Detect which cell encompasses the target text, then output its [x, y] center coordinate. 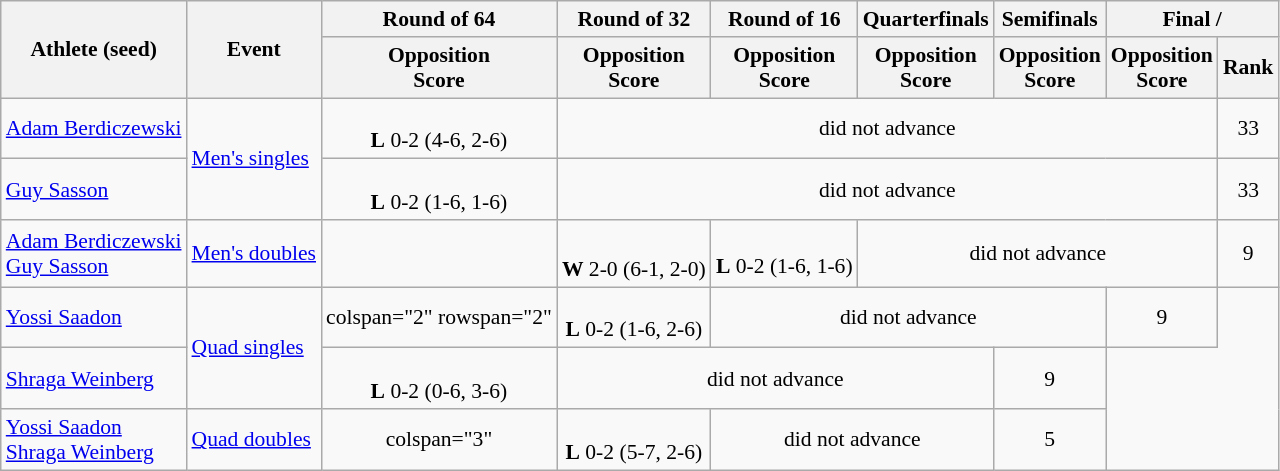
Quarterfinals [926, 19]
L 0-2 (1-6, 2-6) [634, 318]
Quad singles [254, 348]
Event [254, 50]
W 2-0 (6-1, 2-0) [634, 254]
L 0-2 (5-7, 2-6) [634, 440]
Rank [1248, 68]
Semifinals [1050, 19]
L 0-2 (4-6, 2-6) [439, 128]
Men's singles [254, 159]
Shraga Weinberg [94, 378]
Round of 16 [784, 19]
Final / [1192, 19]
L 0-2 (0-6, 3-6) [439, 378]
Yossi SaadonShraga Weinberg [94, 440]
Round of 64 [439, 19]
Guy Sasson [94, 190]
Adam BerdiczewskiGuy Sasson [94, 254]
colspan="3" [439, 440]
Adam Berdiczewski [94, 128]
Athlete (seed) [94, 50]
Round of 32 [634, 19]
Yossi Saadon [94, 318]
Men's doubles [254, 254]
colspan="2" rowspan="2" [439, 318]
5 [1050, 440]
Quad doubles [254, 440]
